Scan for the cell matching the given text and deliver its (X, Y) coordinate at center. 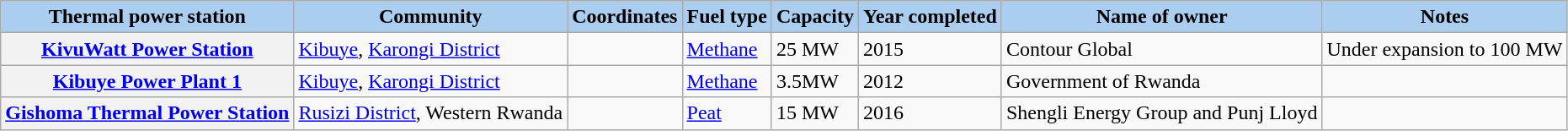
2015 (930, 49)
Shengli Energy Group and Punj Lloyd (1162, 113)
3.5MW (815, 81)
Rusizi District, Western Rwanda (431, 113)
15 MW (815, 113)
Thermal power station (147, 17)
Year completed (930, 17)
Community (431, 17)
2012 (930, 81)
Capacity (815, 17)
25 MW (815, 49)
Contour Global (1162, 49)
Government of Rwanda (1162, 81)
Peat (727, 113)
Coordinates (625, 17)
Fuel type (727, 17)
Notes (1445, 17)
Under expansion to 100 MW (1445, 49)
2016 (930, 113)
KivuWatt Power Station (147, 49)
Kibuye Power Plant 1 (147, 81)
Name of owner (1162, 17)
Gishoma Thermal Power Station (147, 113)
